Detect which cell encompasses the target text, then output its [X, Y] center coordinate. 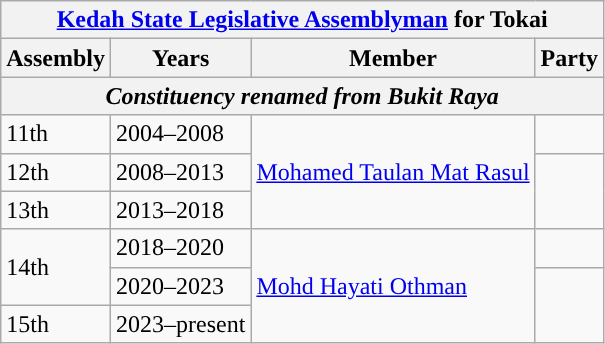
2023–present [180, 324]
14th [56, 267]
11th [56, 134]
2020–2023 [180, 286]
Mohamed Taulan Mat Rasul [393, 172]
Mohd Hayati Othman [393, 286]
Member [393, 58]
Party [569, 58]
2013–2018 [180, 210]
2018–2020 [180, 248]
15th [56, 324]
Constituency renamed from Bukit Raya [302, 96]
2004–2008 [180, 134]
Years [180, 58]
Assembly [56, 58]
Kedah State Legislative Assemblyman for Tokai [302, 20]
13th [56, 210]
12th [56, 172]
2008–2013 [180, 172]
